Extract the [x, y] coordinate from the center of the cell holding the provided text.  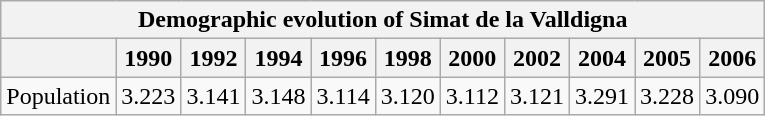
1992 [214, 58]
3.121 [536, 96]
3.090 [732, 96]
2000 [472, 58]
3.141 [214, 96]
3.120 [408, 96]
1994 [278, 58]
1990 [148, 58]
2005 [668, 58]
3.228 [668, 96]
3.114 [343, 96]
Population [58, 96]
2006 [732, 58]
3.112 [472, 96]
2004 [602, 58]
3.291 [602, 96]
Demographic evolution of Simat de la Valldigna [383, 20]
3.148 [278, 96]
3.223 [148, 96]
1996 [343, 58]
2002 [536, 58]
1998 [408, 58]
